Find where the given text appears and provide that cell's center as [X, Y] coordinate. 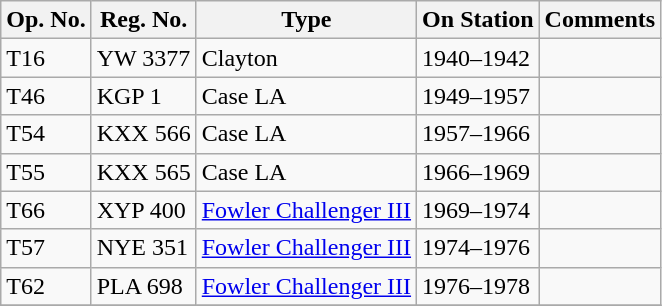
T55 [46, 172]
T46 [46, 96]
Op. No. [46, 20]
1957–1966 [478, 134]
1949–1957 [478, 96]
Clayton [306, 58]
On Station [478, 20]
T57 [46, 248]
YW 3377 [144, 58]
Type [306, 20]
KGP 1 [144, 96]
KXX 565 [144, 172]
1969–1974 [478, 210]
KXX 566 [144, 134]
T62 [46, 286]
1976–1978 [478, 286]
NYE 351 [144, 248]
Reg. No. [144, 20]
T54 [46, 134]
1940–1942 [478, 58]
1966–1969 [478, 172]
XYP 400 [144, 210]
T66 [46, 210]
T16 [46, 58]
1974–1976 [478, 248]
PLA 698 [144, 286]
Comments [600, 20]
